Capture the cell that displays the provided text and extract its (X, Y) central coordinate. 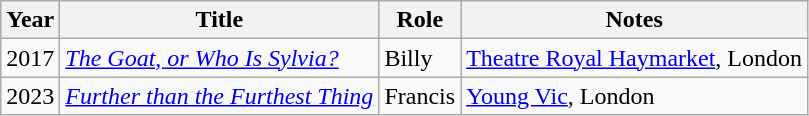
2023 (30, 96)
Year (30, 20)
Billy (420, 58)
Notes (634, 20)
Role (420, 20)
Title (220, 20)
2017 (30, 58)
Further than the Furthest Thing (220, 96)
Theatre Royal Haymarket, London (634, 58)
Francis (420, 96)
The Goat, or Who Is Sylvia? (220, 58)
Young Vic, London (634, 96)
